Output the (X, Y) coordinate of the center of the cell containing the given text.  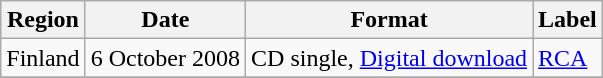
Region (43, 20)
CD single, Digital download (390, 58)
RCA (568, 58)
Label (568, 20)
Format (390, 20)
Date (165, 20)
Finland (43, 58)
6 October 2008 (165, 58)
